Determine the [x, y] coordinate at the center of the cell enclosing the given text.  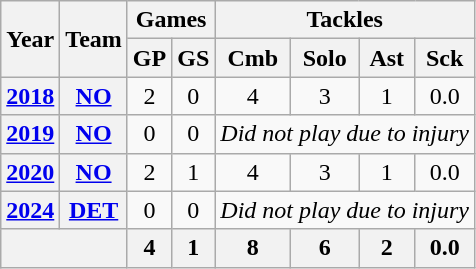
DET [94, 210]
Team [94, 39]
Games [170, 20]
2020 [30, 172]
Solo [325, 58]
2018 [30, 96]
GP [149, 58]
8 [253, 248]
2019 [30, 134]
Sck [445, 58]
Tackles [345, 20]
Cmb [253, 58]
Ast [387, 58]
2024 [30, 210]
GS [194, 58]
6 [325, 248]
Year [30, 39]
